Extract the [x, y] coordinate from the center of the cell holding the provided text.  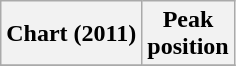
Chart (2011) [72, 34]
Peakposition [188, 34]
